Return the [X, Y] coordinate for the center point of the cell that contains the specified text.  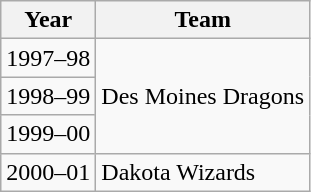
Des Moines Dragons [203, 96]
1999–00 [48, 134]
Team [203, 20]
1998–99 [48, 96]
Dakota Wizards [203, 172]
2000–01 [48, 172]
1997–98 [48, 58]
Year [48, 20]
